For the text-containing cell, return its midpoint in (x, y) coordinate format. 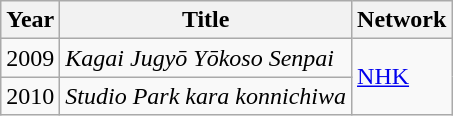
Network (402, 20)
2010 (30, 96)
Studio Park kara konnichiwa (206, 96)
NHK (402, 77)
Kagai Jugyō Yōkoso Senpai (206, 58)
2009 (30, 58)
Year (30, 20)
Title (206, 20)
